Return the (X, Y) coordinate for the center point of the cell that contains the specified text.  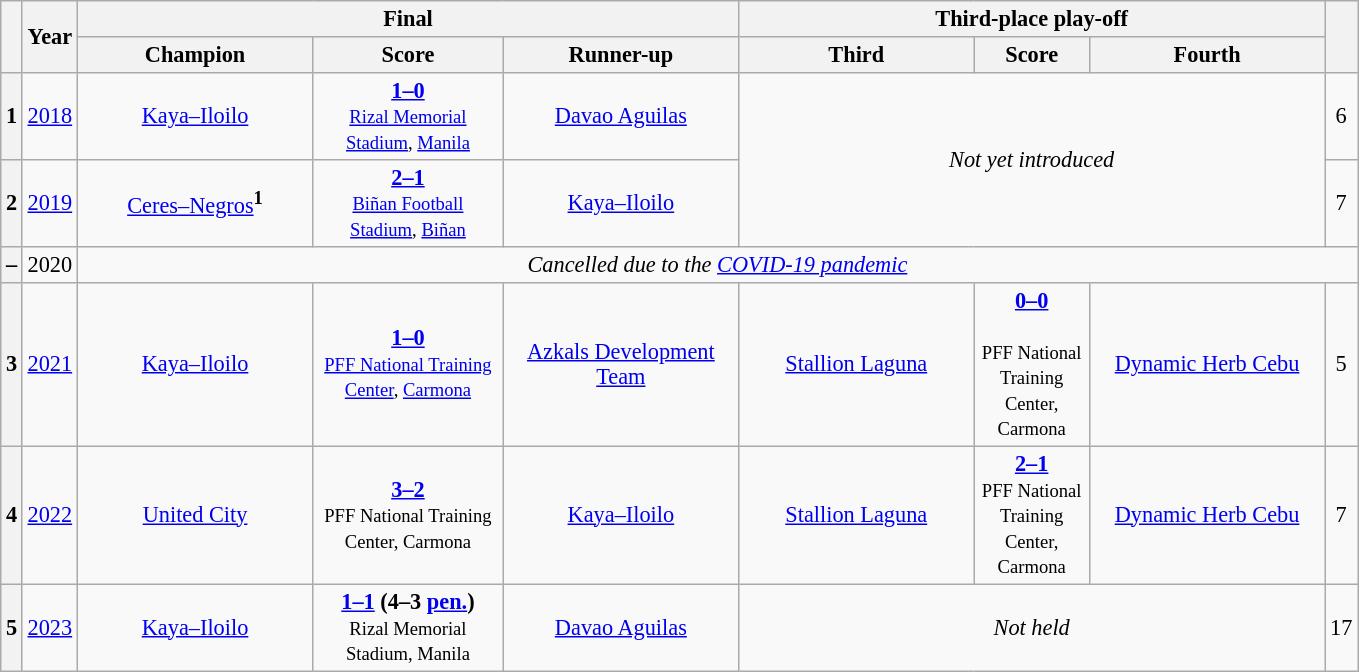
1–1 (4–3 pen.)Rizal Memorial Stadium, Manila (408, 626)
Year (50, 37)
United City (194, 515)
Not held (1032, 626)
4 (12, 515)
0–0 PFF National Training Center, Carmona (1032, 364)
2–1PFF National Training Center, Carmona (1032, 515)
3–2PFF National Training Center, Carmona (408, 515)
Champion (194, 55)
2 (12, 202)
1–0PFF National Training Center, Carmona (408, 364)
6 (1342, 116)
17 (1342, 626)
2021 (50, 364)
Ceres–Negros1 (194, 202)
2023 (50, 626)
2–1Biñan Football Stadium, Biñan (408, 202)
2020 (50, 264)
2018 (50, 116)
Azkals Development Team (620, 364)
3 (12, 364)
– (12, 264)
Cancelled due to the COVID-19 pandemic (717, 264)
Not yet introduced (1032, 159)
Final (408, 19)
Third (856, 55)
Runner-up (620, 55)
2022 (50, 515)
1 (12, 116)
1–0 Rizal Memorial Stadium, Manila (408, 116)
Third-place play-off (1032, 19)
Fourth (1206, 55)
2019 (50, 202)
